Return the [X, Y] coordinate for the center point of the cell that contains the specified text.  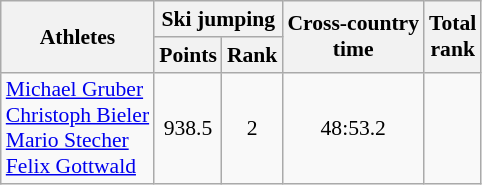
Rank [252, 55]
Total rank [452, 36]
Cross-country time [353, 36]
Athletes [78, 36]
Michael GruberChristoph BielerMario StecherFelix Gottwald [78, 128]
Points [188, 55]
Ski jumping [218, 19]
2 [252, 128]
48:53.2 [353, 128]
938.5 [188, 128]
